Identify which cell holds the provided text, then report its [x, y] central coordinate. 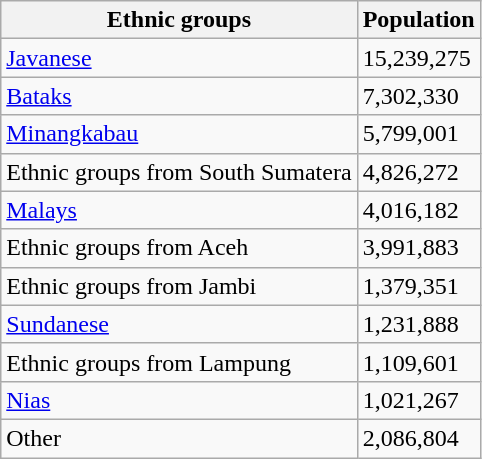
Minangkabau [179, 134]
Malays [179, 210]
5,799,001 [418, 134]
Bataks [179, 96]
2,086,804 [418, 438]
4,016,182 [418, 210]
Sundanese [179, 324]
15,239,275 [418, 58]
1,231,888 [418, 324]
1,021,267 [418, 400]
1,379,351 [418, 286]
Ethnic groups from Aceh [179, 248]
Population [418, 20]
Nias [179, 400]
7,302,330 [418, 96]
1,109,601 [418, 362]
3,991,883 [418, 248]
Ethnic groups from South Sumatera [179, 172]
4,826,272 [418, 172]
Ethnic groups from Jambi [179, 286]
Ethnic groups from Lampung [179, 362]
Javanese [179, 58]
Other [179, 438]
Ethnic groups [179, 20]
